Pinpoint the cell where the given text exists, returning its (X, Y) midpoint coordinate. 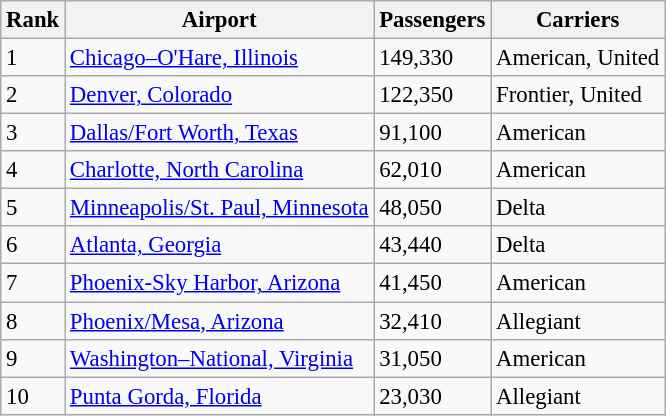
8 (33, 321)
Phoenix/Mesa, Arizona (220, 321)
4 (33, 170)
Minneapolis/St. Paul, Minnesota (220, 208)
48,050 (432, 208)
62,010 (432, 170)
American, United (578, 58)
Frontier, United (578, 95)
Passengers (432, 20)
3 (33, 133)
5 (33, 208)
Denver, Colorado (220, 95)
Atlanta, Georgia (220, 245)
6 (33, 245)
32,410 (432, 321)
1 (33, 58)
Washington–National, Virginia (220, 358)
10 (33, 396)
Charlotte, North Carolina (220, 170)
31,050 (432, 358)
23,030 (432, 396)
91,100 (432, 133)
Dallas/Fort Worth, Texas (220, 133)
Airport (220, 20)
Chicago–O'Hare, Illinois (220, 58)
9 (33, 358)
Punta Gorda, Florida (220, 396)
2 (33, 95)
Carriers (578, 20)
Phoenix-Sky Harbor, Arizona (220, 283)
41,450 (432, 283)
122,350 (432, 95)
43,440 (432, 245)
7 (33, 283)
Rank (33, 20)
149,330 (432, 58)
